Find where the given text appears and provide that cell's center as (X, Y) coordinate. 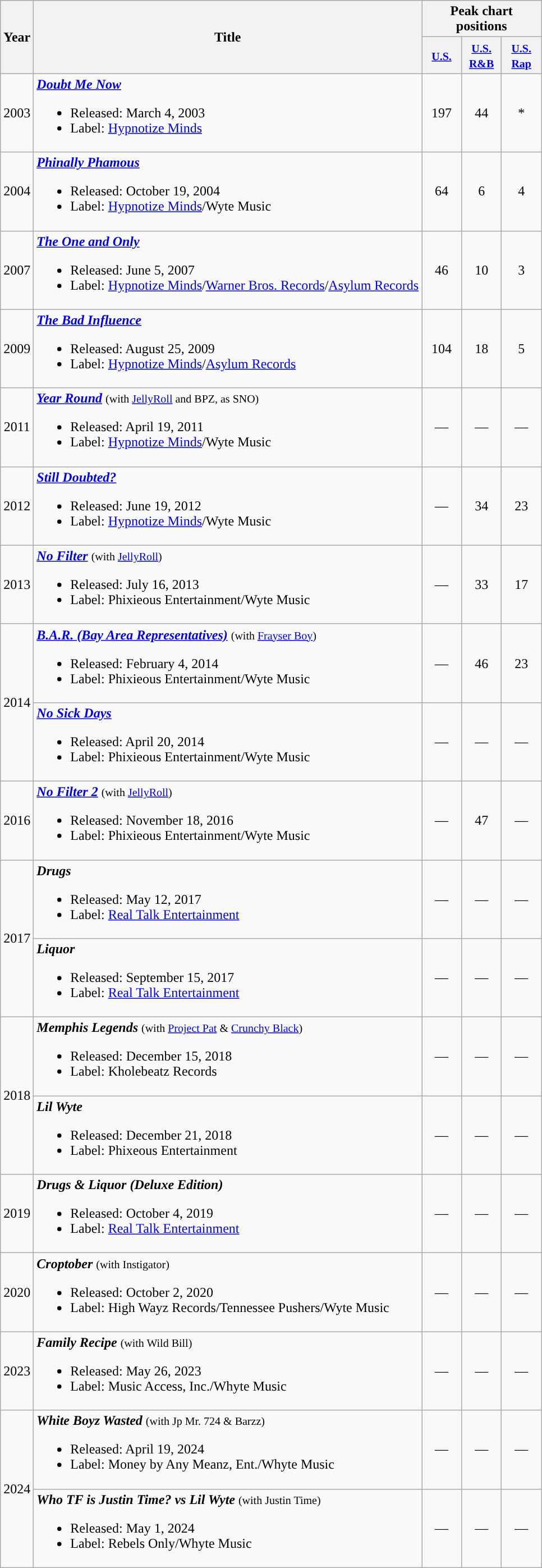
Family Recipe (with Wild Bill)Released: May 26, 2023Label: Music Access, Inc./Whyte Music (228, 1371)
64 (442, 191)
Title (228, 37)
The Bad InfluenceReleased: August 25, 2009Label: Hypnotize Minds/Asylum Records (228, 349)
U.S. Rap (522, 55)
No Filter (with JellyRoll)Released: July 16, 2013Label: Phixieous Entertainment/Wyte Music (228, 584)
18 (481, 349)
2013 (17, 584)
LiquorReleased: September 15, 2017Label: Real Talk Entertainment (228, 978)
Drugs & Liquor (Deluxe Edition)Released: October 4, 2019Label: Real Talk Entertainment (228, 1214)
Still Doubted?Released: June 19, 2012Label: Hypnotize Minds/Wyte Music (228, 506)
2019 (17, 1214)
2024 (17, 1489)
U.S. R&B (481, 55)
Peak chart positions (481, 19)
White Boyz Wasted (with Jp Mr. 724 & Barzz)Released: April 19, 2024Label: Money by Any Meanz, Ent./Whyte Music (228, 1450)
4 (522, 191)
U.S. (442, 55)
2003 (17, 113)
2014 (17, 702)
B.A.R. (Bay Area Representatives) (with Frayser Boy)Released: February 4, 2014Label: Phixieous Entertainment/Wyte Music (228, 663)
Lil WyteReleased: December 21, 2018Label: Phixeous Entertainment (228, 1135)
2016 (17, 820)
104 (442, 349)
2011 (17, 427)
2012 (17, 506)
2004 (17, 191)
2023 (17, 1371)
5 (522, 349)
2020 (17, 1292)
33 (481, 584)
2007 (17, 270)
17 (522, 584)
Who TF is Justin Time? vs Lil Wyte (with Justin Time)Released: May 1, 2024Label: Rebels Only/Whyte Music (228, 1528)
2018 (17, 1096)
No Sick DaysReleased: April 20, 2014Label: Phixieous Entertainment/Wyte Music (228, 742)
DrugsReleased: May 12, 2017Label: Real Talk Entertainment (228, 899)
197 (442, 113)
Year Round (with JellyRoll and BPZ, as SNO)Released: April 19, 2011Label: Hypnotize Minds/Wyte Music (228, 427)
34 (481, 506)
The One and OnlyReleased: June 5, 2007Label: Hypnotize Minds/Warner Bros. Records/Asylum Records (228, 270)
3 (522, 270)
47 (481, 820)
No Filter 2 (with JellyRoll)Released: November 18, 2016Label: Phixieous Entertainment/Wyte Music (228, 820)
6 (481, 191)
Croptober (with Instigator)Released: October 2, 2020Label: High Wayz Records/Tennessee Pushers/Wyte Music (228, 1292)
2017 (17, 939)
44 (481, 113)
10 (481, 270)
2009 (17, 349)
Phinally PhamousReleased: October 19, 2004Label: Hypnotize Minds/Wyte Music (228, 191)
Doubt Me NowReleased: March 4, 2003Label: Hypnotize Minds (228, 113)
* (522, 113)
Memphis Legends (with Project Pat & Crunchy Black)Released: December 15, 2018Label: Kholebeatz Records (228, 1057)
Year (17, 37)
